Capture the cell that displays the provided text and extract its (x, y) central coordinate. 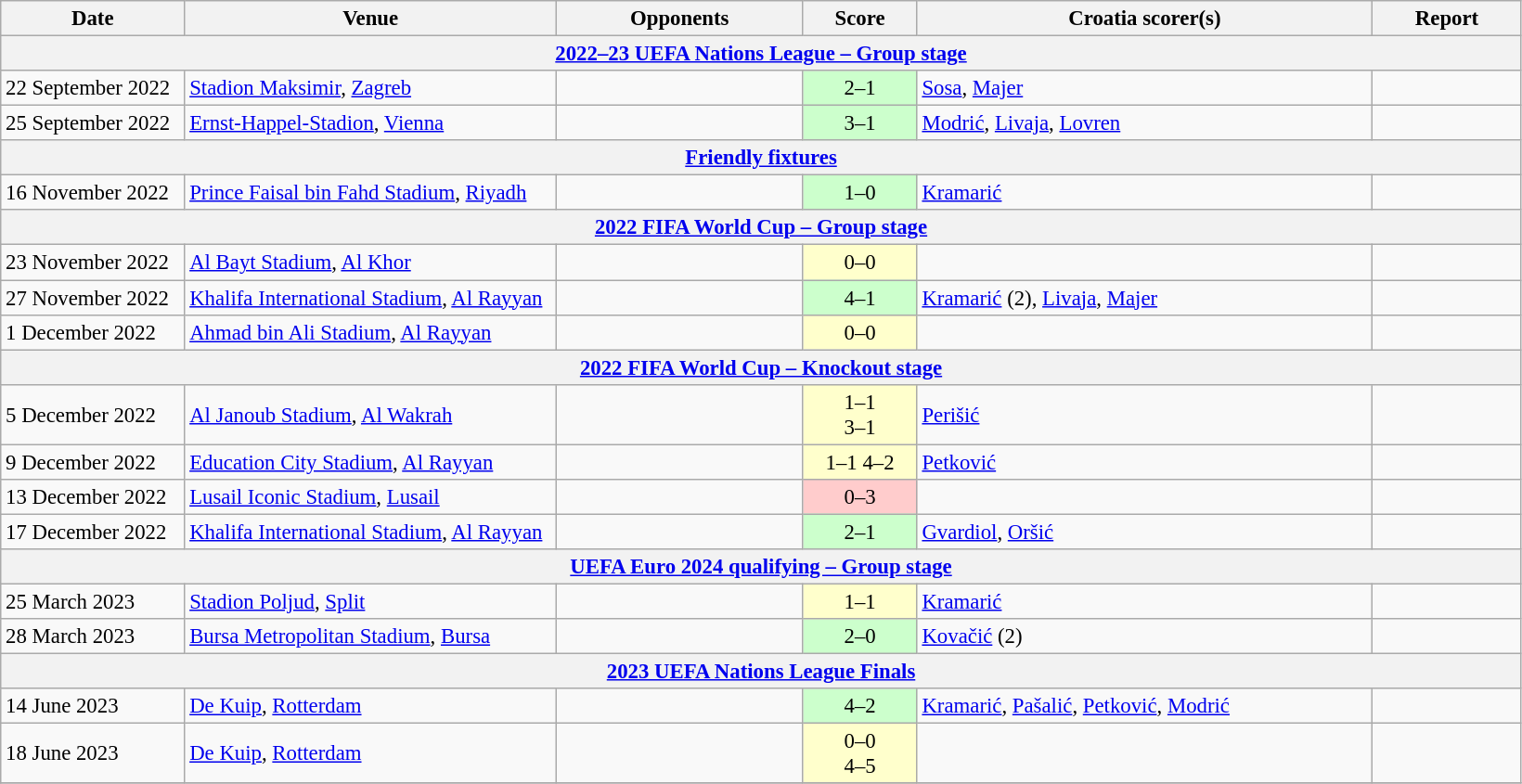
1–1 3–1 (859, 414)
Kramarić, Pašalić, Petković, Modrić (1145, 706)
23 November 2022 (93, 263)
Modrić, Livaja, Lovren (1145, 123)
Sosa, Majer (1145, 88)
Stadion Poljud, Split (371, 601)
27 November 2022 (93, 298)
2–0 (859, 636)
2022 FIFA World Cup – Knockout stage (761, 367)
Opponents (679, 19)
Report (1448, 19)
22 September 2022 (93, 88)
4–1 (859, 298)
0–0 4–5 (859, 753)
1–0 (859, 193)
Perišić (1145, 414)
Kovačić (2) (1145, 636)
Petković (1145, 462)
13 December 2022 (93, 497)
UEFA Euro 2024 qualifying – Group stage (761, 567)
28 March 2023 (93, 636)
Education City Stadium, Al Rayyan (371, 462)
Venue (371, 19)
Lusail Iconic Stadium, Lusail (371, 497)
1–1 (859, 601)
Stadion Maksimir, Zagreb (371, 88)
2022–23 UEFA Nations League – Group stage (761, 54)
Date (93, 19)
Bursa Metropolitan Stadium, Bursa (371, 636)
Al Janoub Stadium, Al Wakrah (371, 414)
25 March 2023 (93, 601)
5 December 2022 (93, 414)
Al Bayt Stadium, Al Khor (371, 263)
1–1 4–2 (859, 462)
Gvardiol, Oršić (1145, 532)
Ahmad bin Ali Stadium, Al Rayyan (371, 332)
Ernst-Happel-Stadion, Vienna (371, 123)
3–1 (859, 123)
25 September 2022 (93, 123)
16 November 2022 (93, 193)
Prince Faisal bin Fahd Stadium, Riyadh (371, 193)
2022 FIFA World Cup – Group stage (761, 227)
2023 UEFA Nations League Finals (761, 672)
Croatia scorer(s) (1145, 19)
17 December 2022 (93, 532)
Friendly fixtures (761, 158)
1 December 2022 (93, 332)
Score (859, 19)
Kramarić (2), Livaja, Majer (1145, 298)
18 June 2023 (93, 753)
4–2 (859, 706)
0–3 (859, 497)
9 December 2022 (93, 462)
14 June 2023 (93, 706)
